Pinpoint the cell where the given text exists, returning its (X, Y) midpoint coordinate. 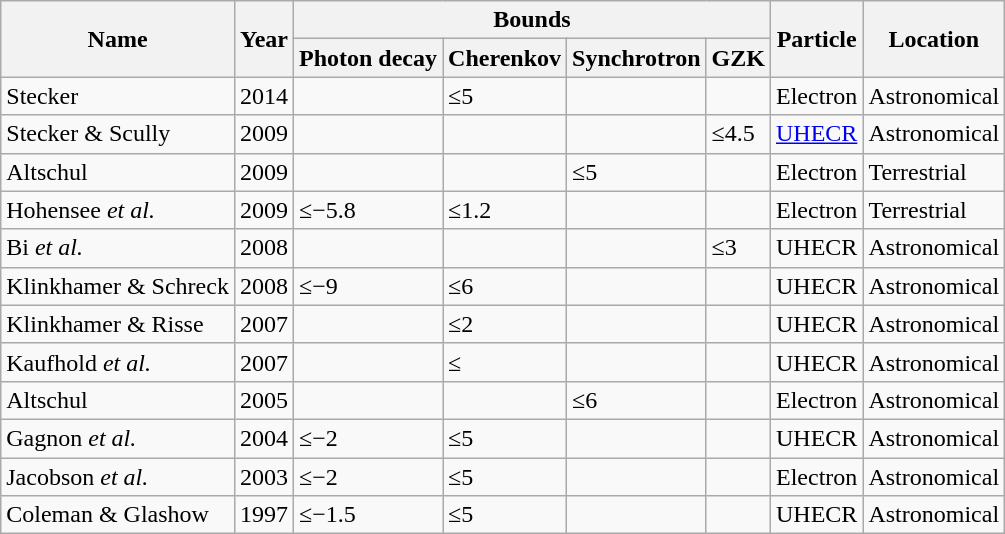
≤1.2 (505, 210)
2014 (264, 96)
≤4.5 (738, 134)
Bounds (532, 20)
2004 (264, 438)
2005 (264, 400)
GZK (738, 58)
≤−9 (368, 286)
Hohensee et al. (118, 210)
≤3 (738, 248)
Klinkhamer & Risse (118, 324)
Coleman & Glashow (118, 515)
≤ (505, 362)
Kaufhold et al. (118, 362)
1997 (264, 515)
Stecker & Scully (118, 134)
≤−1.5 (368, 515)
Year (264, 39)
Particle (816, 39)
Location (934, 39)
≤−5.8 (368, 210)
Bi et al. (118, 248)
Klinkhamer & Schreck (118, 286)
Synchrotron (637, 58)
Cherenkov (505, 58)
Photon decay (368, 58)
2003 (264, 477)
Gagnon et al. (118, 438)
Jacobson et al. (118, 477)
Name (118, 39)
≤2 (505, 324)
Stecker (118, 96)
